Find where the given text appears and provide that cell's center as (X, Y) coordinate. 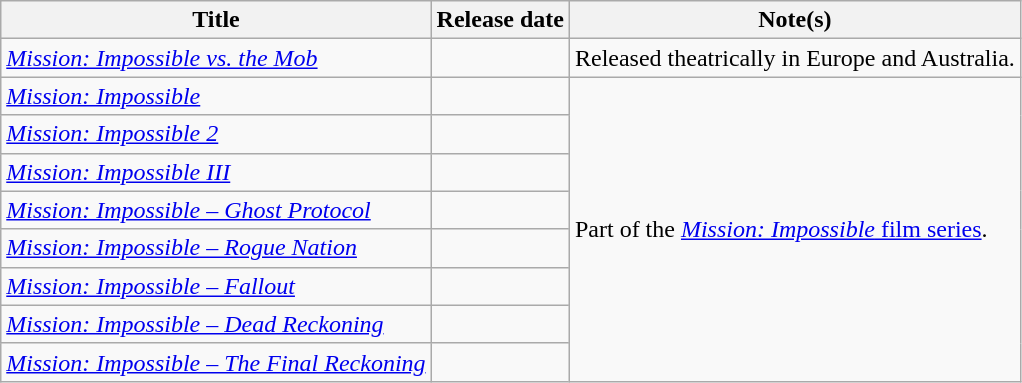
Mission: Impossible III (216, 172)
Part of the Mission: Impossible film series. (794, 229)
Released theatrically in Europe and Australia. (794, 58)
Mission: Impossible – Rogue Nation (216, 248)
Mission: Impossible – The Final Reckoning (216, 362)
Mission: Impossible – Ghost Protocol (216, 210)
Mission: Impossible (216, 96)
Release date (500, 20)
Mission: Impossible – Fallout (216, 286)
Mission: Impossible 2 (216, 134)
Mission: Impossible vs. the Mob (216, 58)
Note(s) (794, 20)
Title (216, 20)
Mission: Impossible – Dead Reckoning (216, 324)
